Identify which cell holds the provided text, then report its (x, y) central coordinate. 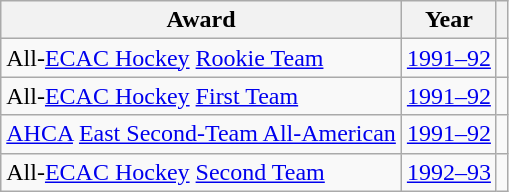
All-ECAC Hockey First Team (202, 96)
All-ECAC Hockey Rookie Team (202, 58)
AHCA East Second-Team All-American (202, 134)
1992–93 (448, 172)
All-ECAC Hockey Second Team (202, 172)
Award (202, 20)
Year (448, 20)
